Extract the [X, Y] coordinate from the center of the cell holding the provided text.  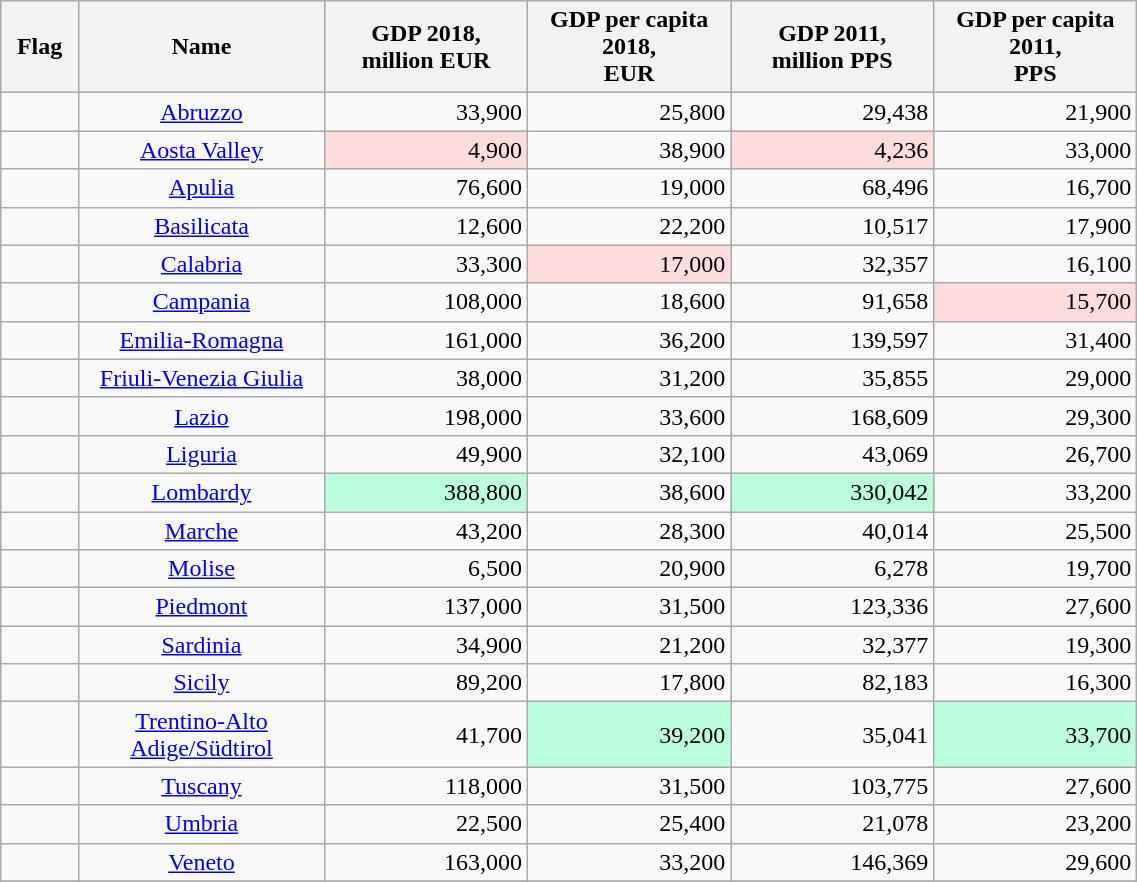
68,496 [832, 188]
19,000 [630, 188]
Aosta Valley [201, 150]
GDP per capita 2011,PPS [1036, 47]
123,336 [832, 607]
41,700 [426, 734]
21,900 [1036, 112]
35,041 [832, 734]
Molise [201, 569]
21,078 [832, 824]
32,100 [630, 454]
20,900 [630, 569]
15,700 [1036, 302]
Marche [201, 531]
Sicily [201, 683]
25,800 [630, 112]
29,000 [1036, 378]
34,900 [426, 645]
43,069 [832, 454]
40,014 [832, 531]
31,400 [1036, 340]
29,600 [1036, 862]
17,900 [1036, 226]
Apulia [201, 188]
32,377 [832, 645]
26,700 [1036, 454]
22,200 [630, 226]
28,300 [630, 531]
Liguria [201, 454]
137,000 [426, 607]
139,597 [832, 340]
17,800 [630, 683]
19,700 [1036, 569]
Campania [201, 302]
12,600 [426, 226]
33,700 [1036, 734]
GDP per capita 2018,EUR [630, 47]
Flag [40, 47]
118,000 [426, 786]
4,900 [426, 150]
Piedmont [201, 607]
33,000 [1036, 150]
Basilicata [201, 226]
168,609 [832, 416]
33,300 [426, 264]
21,200 [630, 645]
25,400 [630, 824]
161,000 [426, 340]
16,300 [1036, 683]
10,517 [832, 226]
108,000 [426, 302]
91,658 [832, 302]
35,855 [832, 378]
32,357 [832, 264]
25,500 [1036, 531]
76,600 [426, 188]
29,438 [832, 112]
103,775 [832, 786]
49,900 [426, 454]
Veneto [201, 862]
Calabria [201, 264]
22,500 [426, 824]
36,200 [630, 340]
38,900 [630, 150]
31,200 [630, 378]
Abruzzo [201, 112]
198,000 [426, 416]
Trentino-Alto Adige/Südtirol [201, 734]
GDP 2011,million PPS [832, 47]
82,183 [832, 683]
43,200 [426, 531]
16,700 [1036, 188]
Tuscany [201, 786]
89,200 [426, 683]
Name [201, 47]
4,236 [832, 150]
16,100 [1036, 264]
33,600 [630, 416]
33,900 [426, 112]
Lazio [201, 416]
146,369 [832, 862]
Friuli-Venezia Giulia [201, 378]
163,000 [426, 862]
17,000 [630, 264]
18,600 [630, 302]
6,500 [426, 569]
38,000 [426, 378]
330,042 [832, 492]
Lombardy [201, 492]
Umbria [201, 824]
Sardinia [201, 645]
29,300 [1036, 416]
GDP 2018,million EUR [426, 47]
19,300 [1036, 645]
23,200 [1036, 824]
6,278 [832, 569]
39,200 [630, 734]
Emilia-Romagna [201, 340]
388,800 [426, 492]
38,600 [630, 492]
